Locate the cell with the specified text and output its [x, y] center coordinate. 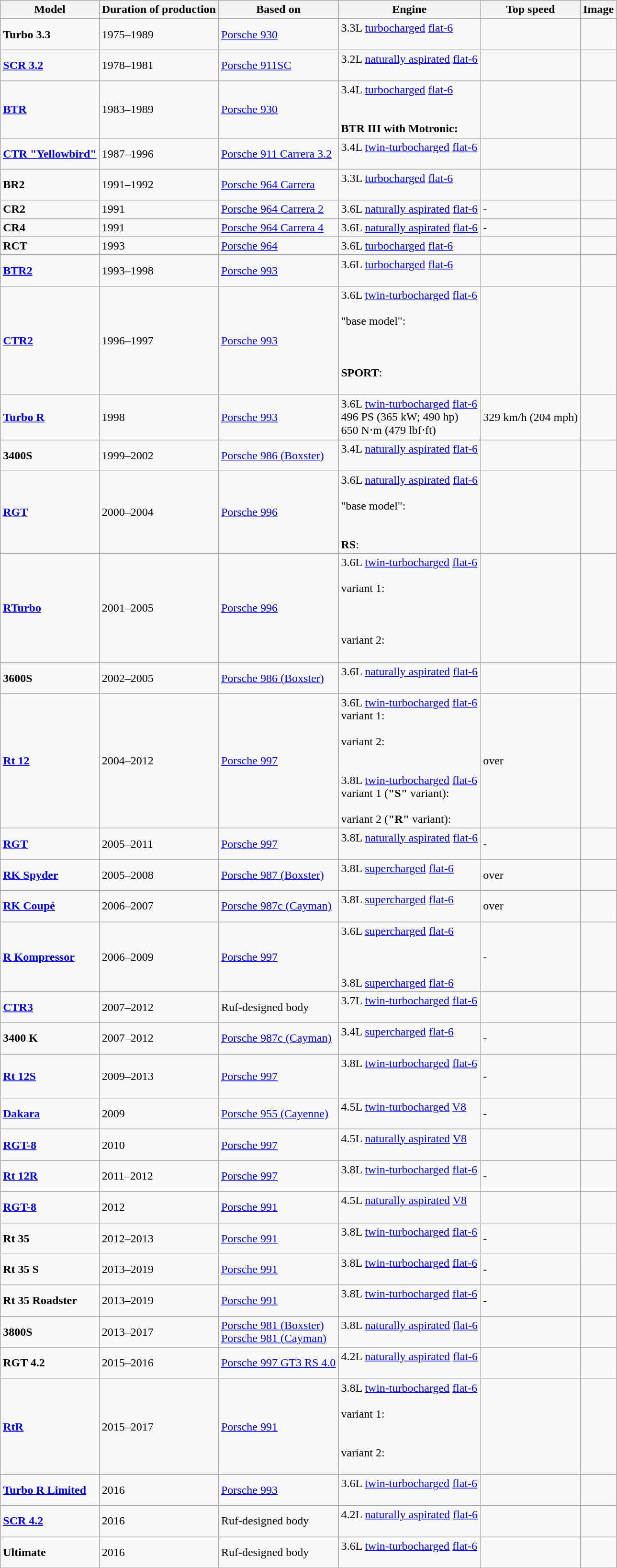
2012 [159, 1207]
Porsche 997 GT3 RS 4.0 [278, 1363]
Porsche 964 Carrera 2 [278, 209]
Rt 35 [50, 1238]
Model [50, 10]
RK Coupé [50, 906]
3.6L twin-turbocharged flat-6"base model":SPORT: [410, 340]
Porsche 964 [278, 246]
CR2 [50, 209]
1999–2002 [159, 455]
2000–2004 [159, 512]
3.7L twin-turbocharged flat-6 [410, 1008]
2009–2013 [159, 1076]
2005–2011 [159, 844]
Ultimate [50, 1552]
3.6L twin-turbocharged flat-6496 PS (365 kW; 490 hp)650 N⋅m (479 lbf⋅ft) [410, 417]
1993–1998 [159, 270]
CTR "Yellowbird" [50, 153]
Image [598, 10]
Engine [410, 10]
CTR2 [50, 340]
RCT [50, 246]
1975–1989 [159, 34]
Porsche 964 Carrera 4 [278, 227]
Rt 12 [50, 761]
Based on [278, 10]
1983–1989 [159, 109]
1978–1981 [159, 65]
Porsche 911 Carrera 3.2 [278, 153]
3400 K [50, 1038]
3.6L supercharged flat-63.8L supercharged flat-6 [410, 956]
3600S [50, 678]
Rt 12S [50, 1076]
2006–2007 [159, 906]
1987–1996 [159, 153]
Porsche 964 Carrera [278, 185]
R Kompressor [50, 956]
1991–1992 [159, 185]
2009 [159, 1114]
2006–2009 [159, 956]
RGT 4.2 [50, 1363]
3.8L twin-turbocharged flat-6variant 1:variant 2: [410, 1426]
Turbo R [50, 417]
2015–2017 [159, 1426]
Porsche 911SC [278, 65]
RtR [50, 1426]
BR2 [50, 185]
3.6L naturally aspirated flat-6"base model":RS: [410, 512]
3400S [50, 455]
329 km/h (204 mph) [530, 417]
2004–2012 [159, 761]
2002–2005 [159, 678]
Turbo R Limited [50, 1489]
3.4L naturally aspirated flat-6 [410, 455]
Dakara [50, 1114]
3.4L supercharged flat-6 [410, 1038]
3.6L twin-turbocharged flat-6variant 1:variant 2:3.8L twin-turbocharged flat-6variant 1 ("S" variant):variant 2 ("R" variant): [410, 761]
Turbo 3.3 [50, 34]
Porsche 981 (Boxster)Porsche 981 (Cayman) [278, 1331]
Rt 12R [50, 1176]
CTR3 [50, 1008]
CR4 [50, 227]
Porsche 955 (Cayenne) [278, 1114]
RTurbo [50, 608]
3.6L twin-turbocharged flat-6variant 1:variant 2: [410, 608]
BTR2 [50, 270]
RK Spyder [50, 875]
2005–2008 [159, 875]
2013–2017 [159, 1331]
SCR 3.2 [50, 65]
3.4L turbocharged flat-6BTR III with Motronic: [410, 109]
Rt 35 Roadster [50, 1301]
2010 [159, 1145]
3.2L naturally aspirated flat-6 [410, 65]
2012–2013 [159, 1238]
Duration of production [159, 10]
4.5L twin-turbocharged V8 [410, 1114]
Porsche 987 (Boxster) [278, 875]
2001–2005 [159, 608]
1993 [159, 246]
3800S [50, 1331]
2011–2012 [159, 1176]
Top speed [530, 10]
SCR 4.2 [50, 1521]
3.4L twin-turbocharged flat-6 [410, 153]
2015–2016 [159, 1363]
1998 [159, 417]
BTR [50, 109]
Rt 35 S [50, 1269]
1996–1997 [159, 340]
